Return the [X, Y] coordinate for the center point of the cell that contains the specified text.  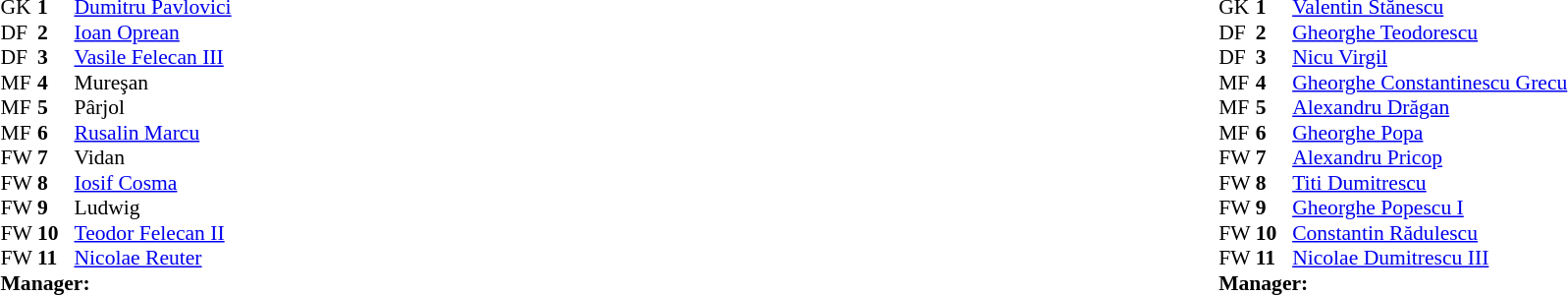
Constantin Rădulescu [1430, 233]
Teodor Felecan II [153, 233]
Titi Dumitrescu [1430, 183]
Mureşan [153, 83]
Alexandru Pricop [1430, 158]
Nicu Virgil [1430, 58]
Nicolae Reuter [153, 259]
Gheorghe Popescu I [1430, 207]
Alexandru Drăgan [1430, 107]
Iosif Cosma [153, 183]
Ioan Oprean [153, 32]
Gheorghe Popa [1430, 133]
Rusalin Marcu [153, 133]
Pârjol [153, 107]
Gheorghe Constantinescu Grecu [1430, 83]
Vasile Felecan III [153, 58]
Vidan [153, 158]
Gheorghe Teodorescu [1430, 32]
Nicolae Dumitrescu III [1430, 259]
Ludwig [153, 207]
